From the cell containing the given text, extract its center point as [x, y] coordinate. 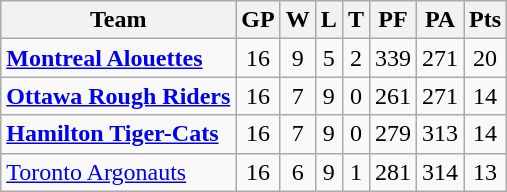
GP [258, 20]
314 [440, 172]
L [328, 20]
Montreal Alouettes [118, 58]
13 [486, 172]
Pts [486, 20]
281 [392, 172]
T [356, 20]
313 [440, 134]
261 [392, 96]
279 [392, 134]
6 [298, 172]
339 [392, 58]
Hamilton Tiger-Cats [118, 134]
PA [440, 20]
W [298, 20]
Team [118, 20]
20 [486, 58]
Toronto Argonauts [118, 172]
PF [392, 20]
2 [356, 58]
1 [356, 172]
5 [328, 58]
Ottawa Rough Riders [118, 96]
